Identify which cell holds the provided text, then report its [X, Y] central coordinate. 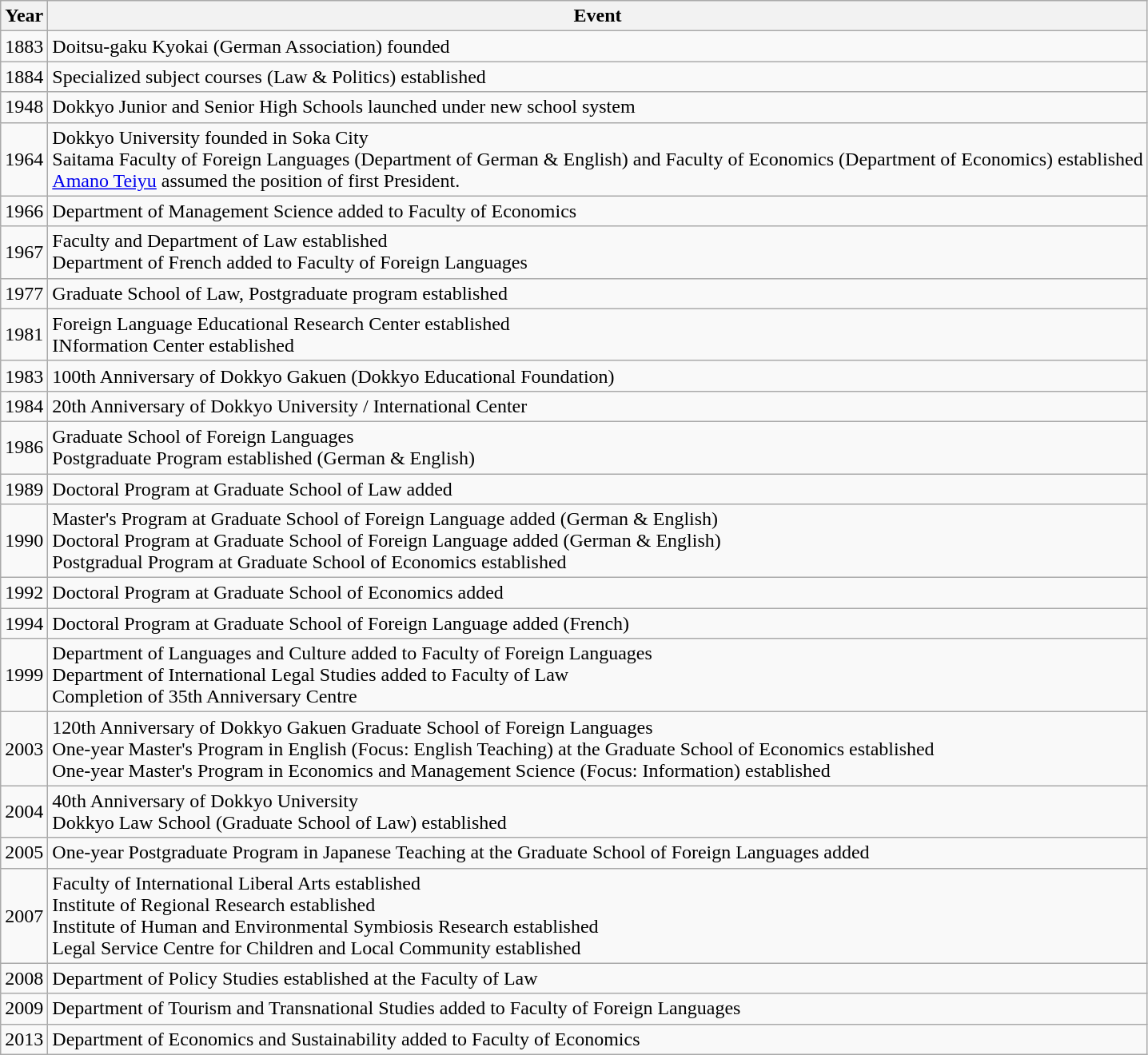
Doctoral Program at Graduate School of Foreign Language added (French) [598, 623]
1964 [24, 159]
Dokkyo Junior and Senior High Schools launched under new school system [598, 107]
1994 [24, 623]
2004 [24, 812]
40th Anniversary of Dokkyo UniversityDokkyo Law School (Graduate School of Law) established [598, 812]
Department of Tourism and Transnational Studies added to Faculty of Foreign Languages [598, 1009]
1977 [24, 293]
Year [24, 16]
One-year Postgraduate Program in Japanese Teaching at the Graduate School of Foreign Languages added [598, 853]
Graduate School of Law, Postgraduate program established [598, 293]
Doctoral Program at Graduate School of Law added [598, 488]
1986 [24, 448]
1984 [24, 406]
Specialized subject courses (Law & Politics) established [598, 77]
Doitsu-gaku Kyokai (German Association) founded [598, 46]
1999 [24, 675]
Foreign Language Educational Research Center establishedINformation Center established [598, 334]
1884 [24, 77]
1883 [24, 46]
1966 [24, 211]
Graduate School of Foreign LanguagesPostgraduate Program established (German & English) [598, 448]
100th Anniversary of Dokkyo Gakuen (Dokkyo Educational Foundation) [598, 376]
1967 [24, 253]
Department of Policy Studies established at the Faculty of Law [598, 978]
2008 [24, 978]
1989 [24, 488]
2009 [24, 1009]
Department of Management Science added to Faculty of Economics [598, 211]
2007 [24, 916]
2003 [24, 749]
Event [598, 16]
1992 [24, 593]
1981 [24, 334]
2005 [24, 853]
Department of Economics and Sustainability added to Faculty of Economics [598, 1039]
1990 [24, 541]
Faculty and Department of Law establishedDepartment of French added to Faculty of Foreign Languages [598, 253]
Doctoral Program at Graduate School of Economics added [598, 593]
1948 [24, 107]
1983 [24, 376]
2013 [24, 1039]
20th Anniversary of Dokkyo University / International Center [598, 406]
